Find where the given text appears and provide that cell's center as [X, Y] coordinate. 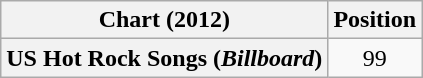
99 [375, 58]
Chart (2012) [164, 20]
Position [375, 20]
US Hot Rock Songs (Billboard) [164, 58]
